Determine the [x, y] coordinate at the center of the cell enclosing the given text.  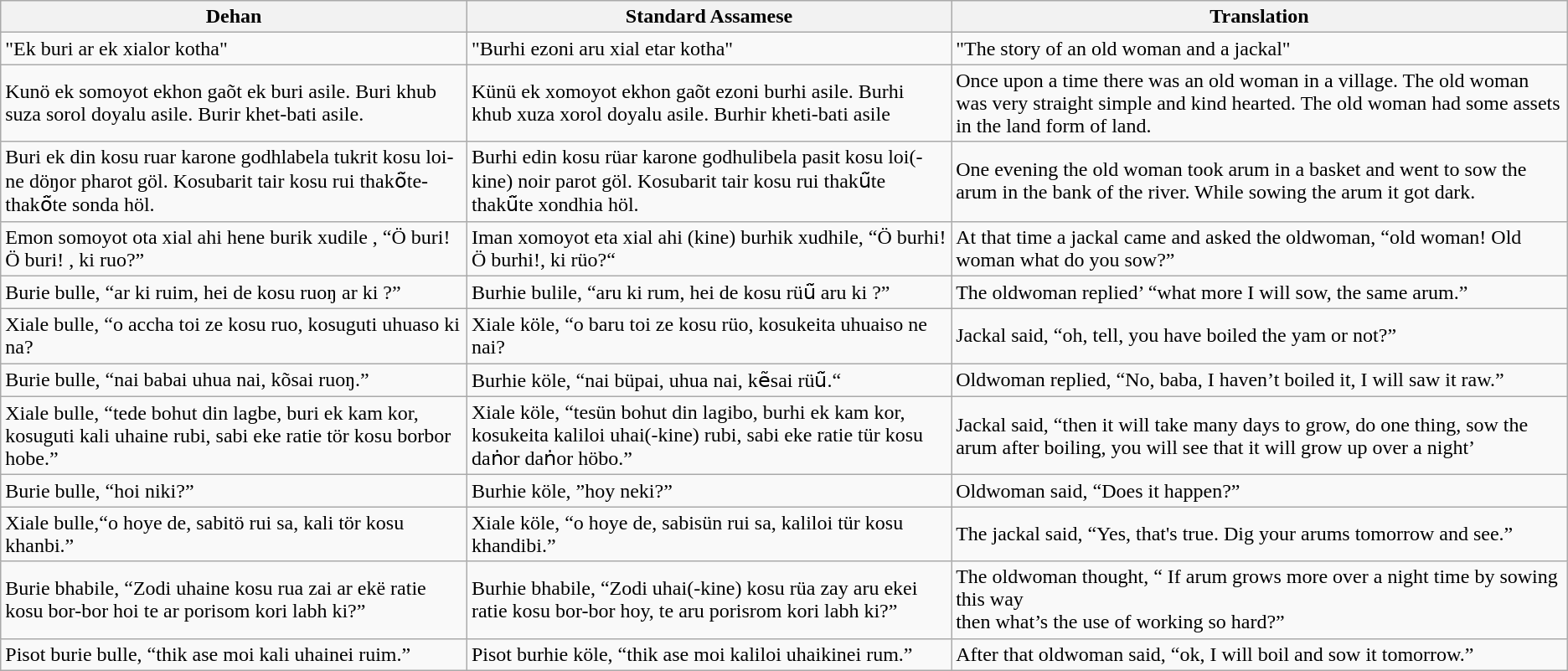
The oldwoman thought, “ If arum grows more over a night time by sowing this waythen what’s the use of working so hard?” [1260, 600]
At that time a jackal came and asked the oldwoman, “old woman! Old woman what do you sow?” [1260, 248]
Burhie köle, “nai büpai, uhua nai, kẽsai rüü̃.“ [709, 380]
Burhie bulile, “aru ki rum, hei de kosu rüü̃ aru ki ?” [709, 292]
"The story of an old woman and a jackal" [1260, 49]
Pisot burie bulle, “thik ase moi kali uhainei ruim.” [235, 654]
Künü ek xomoyot ekhon gaõt ezoni burhi asile. Burhi khub xuza xorol doyalu asile. Burhir kheti-bati asile [709, 103]
Burie bulle, “nai babai uhua nai, kõsai ruoŋ.” [235, 380]
Xiale bulle,“o hoye de, sabitö rui sa, kali tör kosu khanbi.” [235, 534]
Burie bhabile, “Zodi uhaine kosu rua zai ar ekë ratie kosu bor-bor hoi te ar porisom kori labh ki?” [235, 600]
Buri ek din kosu ruar karone godhlabela tukrit kosu loi-ne döŋor pharot göl. Kosubarit tair kosu rui thakö̃te-thakö̃te sonda höl. [235, 181]
Burhie köle, ”hoy neki?” [709, 491]
Oldwoman said, “Does it happen?” [1260, 491]
Emon somoyot ota xial ahi hene burik xudile , “Ö buri! Ö buri! , ki ruo?” [235, 248]
Kunö ek somoyot ekhon gaõt ek buri asile. Buri khub suza sorol doyalu asile. Burir khet-bati asile. [235, 103]
The oldwoman replied’ “what more I will sow, the same arum.” [1260, 292]
Standard Assamese [709, 17]
"Burhi ezoni aru xial etar kotha" [709, 49]
Burie bulle, “ar ki ruim, hei de kosu ruoŋ ar ki ?” [235, 292]
Pisot burhie köle, “thik ase moi kaliloi uhaikinei rum.” [709, 654]
Translation [1260, 17]
After that oldwoman said, “ok, I will boil and sow it tomorrow.” [1260, 654]
The jackal said, “Yes, that's true. Dig your arums tomorrow and see.” [1260, 534]
Jackal said, “oh, tell, you have boiled the yam or not?” [1260, 337]
"Ek buri ar ek xialor kotha" [235, 49]
Xiale köle, “o baru toi ze kosu rüo, kosukeita uhuaiso ne nai? [709, 337]
Burhie bhabile, “Zodi uhai(-kine) kosu rüa zay aru ekei ratie kosu bor-bor hoy, te aru porisrom kori labh ki?” [709, 600]
Oldwoman replied, “No, baba, I haven’t boiled it, I will saw it raw.” [1260, 380]
Xiale köle, “tesün bohut din lagibo, burhi ek kam kor, kosukeita kaliloi uhai(-kine) rubi, sabi eke ratie tür kosu daṅor daṅor höbo.” [709, 436]
Xiale köle, “o hoye de, sabisün rui sa, kaliloi tür kosu khandibi.” [709, 534]
Jackal said, “then it will take many days to grow, do one thing, sow the arum after boiling, you will see that it will grow up over a night’ [1260, 436]
Iman xomoyot eta xial ahi (kine) burhik xudhile, “Ö burhi! Ö burhi!, ki rüo?“ [709, 248]
Xiale bulle, “o accha toi ze kosu ruo, kosuguti uhuaso ki na? [235, 337]
One evening the old woman took arum in a basket and went to sow the arum in the bank of the river. While sowing the arum it got dark. [1260, 181]
Xiale bulle, “tede bohut din lagbe, buri ek kam kor, kosuguti kali uhaine rubi, sabi eke ratie tör kosu borbor hobe.” [235, 436]
Burhi edin kosu rüar karone godhulibela pasit kosu loi(-kine) noir parot göl. Kosubarit tair kosu rui thakü̃te thakü̃te xondhia höl. [709, 181]
Dehan [235, 17]
Burie bulle, “hoi niki?” [235, 491]
